Search for the cell housing the specified text and yield its (X, Y) center coordinate. 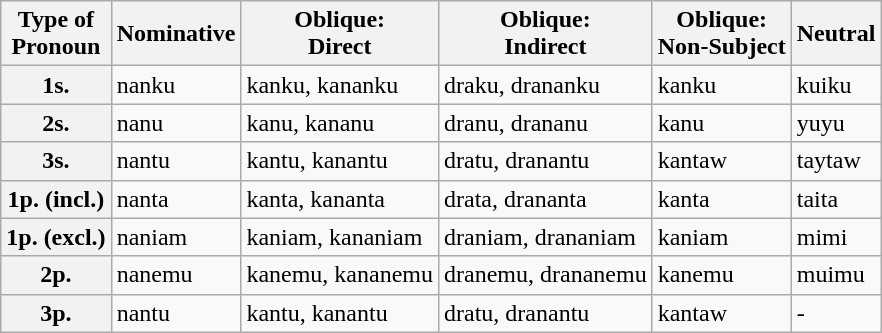
nanu (176, 123)
1s. (56, 85)
kanta (722, 199)
kuiku (836, 85)
1p. (incl.) (56, 199)
kanemu, kananemu (340, 275)
Nominative (176, 34)
kanta, kananta (340, 199)
kaniam (722, 237)
kanu (722, 123)
- (836, 313)
mimi (836, 237)
1p. (excl.) (56, 237)
naniam (176, 237)
kanku (722, 85)
Oblique: Non-Subject (722, 34)
nanemu (176, 275)
dranemu, drananemu (546, 275)
Oblique: Indirect (546, 34)
3s. (56, 161)
Type of Pronoun (56, 34)
kanku, kananku (340, 85)
Oblique: Direct (340, 34)
2p. (56, 275)
yuyu (836, 123)
nanku (176, 85)
dranu, drananu (546, 123)
draku, drananku (546, 85)
taytaw (836, 161)
kanemu (722, 275)
2s. (56, 123)
drata, drananta (546, 199)
nanta (176, 199)
taita (836, 199)
kaniam, kananiam (340, 237)
Neutral (836, 34)
kanu, kananu (340, 123)
muimu (836, 275)
3p. (56, 313)
draniam, drananiam (546, 237)
